Scan for the cell matching the given text and deliver its [x, y] coordinate at center. 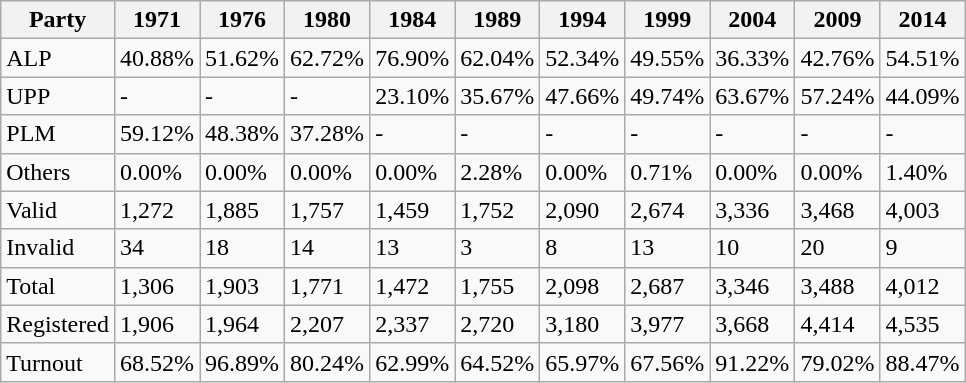
2014 [922, 20]
1,306 [156, 286]
UPP [58, 96]
34 [156, 248]
PLM [58, 134]
67.56% [668, 362]
2,207 [328, 324]
88.47% [922, 362]
49.74% [668, 96]
1,903 [242, 286]
96.89% [242, 362]
48.38% [242, 134]
1,472 [412, 286]
54.51% [922, 58]
2.28% [498, 172]
1976 [242, 20]
1,885 [242, 210]
23.10% [412, 96]
Others [58, 172]
2,098 [582, 286]
Party [58, 20]
1.40% [922, 172]
3 [498, 248]
1,459 [412, 210]
1,752 [498, 210]
35.67% [498, 96]
51.62% [242, 58]
64.52% [498, 362]
62.04% [498, 58]
62.72% [328, 58]
14 [328, 248]
Turnout [58, 362]
1,272 [156, 210]
68.52% [156, 362]
65.97% [582, 362]
57.24% [838, 96]
1980 [328, 20]
8 [582, 248]
36.33% [752, 58]
42.76% [838, 58]
2,674 [668, 210]
2,337 [412, 324]
ALP [58, 58]
20 [838, 248]
52.34% [582, 58]
3,180 [582, 324]
Invalid [58, 248]
40.88% [156, 58]
79.02% [838, 362]
2004 [752, 20]
1984 [412, 20]
3,977 [668, 324]
4,003 [922, 210]
1,755 [498, 286]
4,414 [838, 324]
2009 [838, 20]
2,687 [668, 286]
91.22% [752, 362]
3,468 [838, 210]
1971 [156, 20]
9 [922, 248]
63.67% [752, 96]
44.09% [922, 96]
1999 [668, 20]
18 [242, 248]
59.12% [156, 134]
80.24% [328, 362]
Registered [58, 324]
1,757 [328, 210]
1994 [582, 20]
1989 [498, 20]
3,346 [752, 286]
1,906 [156, 324]
4,535 [922, 324]
76.90% [412, 58]
3,488 [838, 286]
0.71% [668, 172]
Total [58, 286]
1,771 [328, 286]
4,012 [922, 286]
49.55% [668, 58]
Valid [58, 210]
10 [752, 248]
2,720 [498, 324]
37.28% [328, 134]
62.99% [412, 362]
2,090 [582, 210]
1,964 [242, 324]
3,668 [752, 324]
47.66% [582, 96]
3,336 [752, 210]
